Output the (X, Y) coordinate of the center of the cell containing the given text.  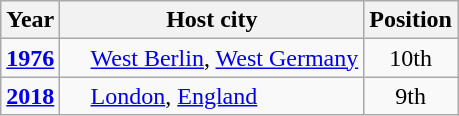
2018 (30, 96)
10th (411, 58)
Host city (212, 20)
Position (411, 20)
West Berlin, West Germany (212, 58)
London, England (212, 96)
9th (411, 96)
Year (30, 20)
1976 (30, 58)
